Extract the [X, Y] coordinate from the center of the cell holding the provided text.  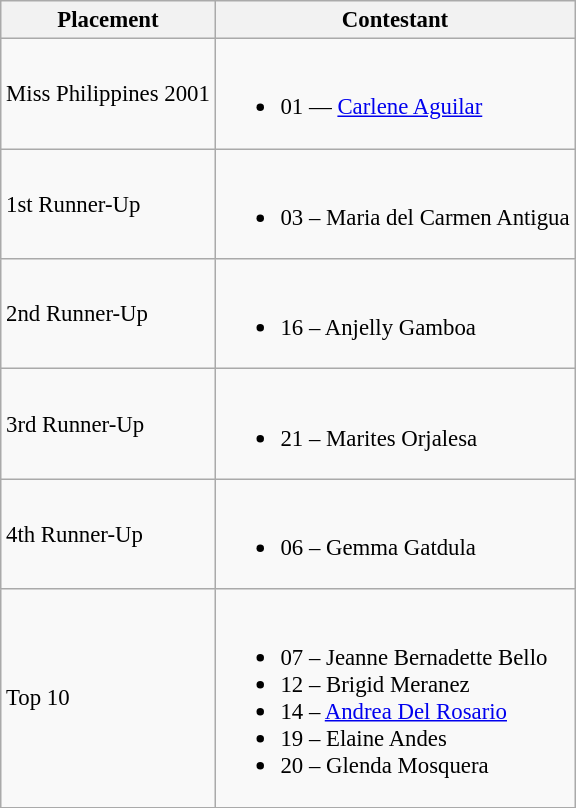
07 – Jeanne Bernadette Bello12 – Brigid Meranez14 – Andrea Del Rosario19 – Elaine Andes20 – Glenda Mosquera [395, 698]
01 — Carlene Aguilar [395, 94]
Contestant [395, 20]
Miss Philippines 2001 [108, 94]
2nd Runner-Up [108, 314]
06 – Gemma Gatdula [395, 534]
4th Runner-Up [108, 534]
3rd Runner-Up [108, 424]
Placement [108, 20]
Top 10 [108, 698]
21 – Marites Orjalesa [395, 424]
16 – Anjelly Gamboa [395, 314]
03 – Maria del Carmen Antigua [395, 204]
1st Runner-Up [108, 204]
